Scan for the cell matching the given text and deliver its (X, Y) coordinate at center. 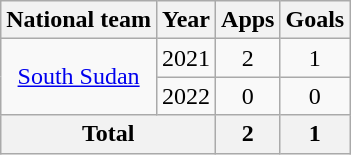
2022 (186, 96)
Goals (315, 20)
Year (186, 20)
Total (108, 134)
South Sudan (79, 77)
National team (79, 20)
Apps (248, 20)
2021 (186, 58)
